Pinpoint the cell where the given text exists, returning its (x, y) midpoint coordinate. 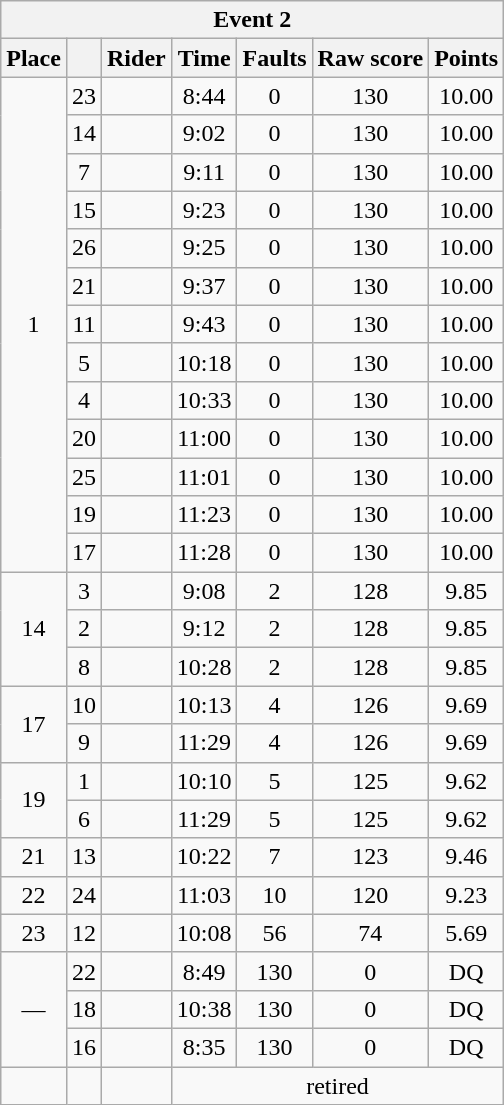
11:01 (204, 477)
5.69 (466, 933)
9:43 (204, 324)
11:28 (204, 553)
Event 2 (252, 20)
9:25 (204, 248)
8:49 (204, 971)
120 (370, 895)
Place (34, 58)
9:23 (204, 210)
74 (370, 933)
12 (84, 933)
56 (274, 933)
11:23 (204, 515)
11:03 (204, 895)
9.23 (466, 895)
18 (84, 1009)
8 (84, 667)
24 (84, 895)
Faults (274, 58)
9.46 (466, 857)
123 (370, 857)
10:18 (204, 362)
11:00 (204, 438)
20 (84, 438)
9:11 (204, 172)
Raw score (370, 58)
16 (84, 1047)
9:37 (204, 286)
15 (84, 210)
9 (84, 743)
Rider (137, 58)
3 (84, 591)
10:08 (204, 933)
10:28 (204, 667)
8:35 (204, 1047)
10:22 (204, 857)
25 (84, 477)
26 (84, 248)
13 (84, 857)
— (34, 1009)
9:08 (204, 591)
9:02 (204, 134)
10:33 (204, 400)
retired (337, 1085)
10:10 (204, 781)
8:44 (204, 96)
9:12 (204, 629)
Points (466, 58)
11 (84, 324)
10:38 (204, 1009)
6 (84, 819)
Time (204, 58)
10:13 (204, 705)
